From the cell containing the given text, extract its center point as (x, y) coordinate. 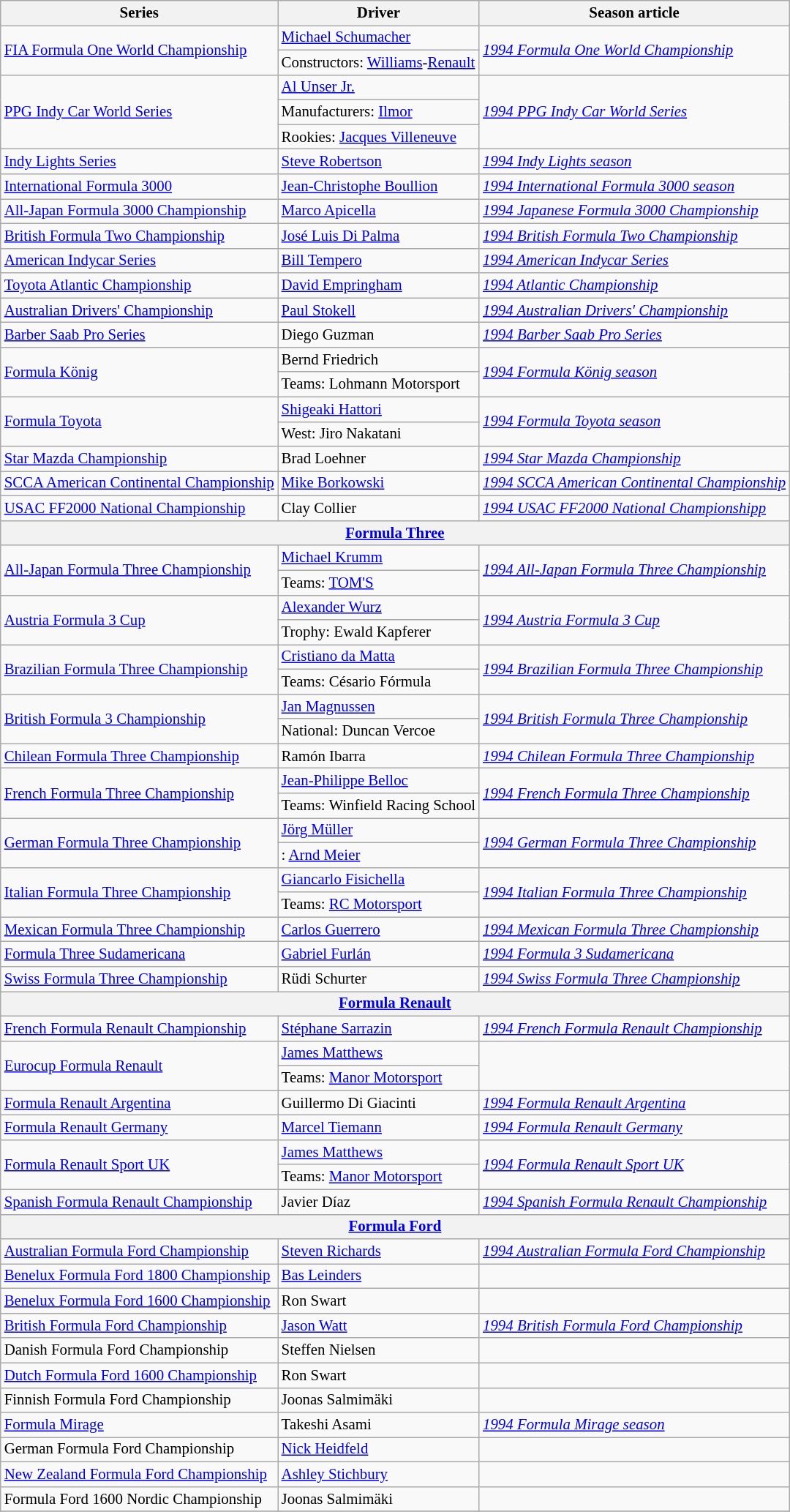
Benelux Formula Ford 1800 Championship (139, 1276)
All-Japan Formula 3000 Championship (139, 211)
1994 Mexican Formula Three Championship (634, 929)
Driver (379, 13)
1994 American Indycar Series (634, 261)
Dutch Formula Ford 1600 Championship (139, 1375)
Guillermo Di Giacinti (379, 1103)
1994 Formula One World Championship (634, 50)
Austria Formula 3 Cup (139, 620)
Giancarlo Fisichella (379, 880)
Gabriel Furlán (379, 954)
Indy Lights Series (139, 162)
Teams: RC Motorsport (379, 905)
New Zealand Formula Ford Championship (139, 1474)
Steve Robertson (379, 162)
All-Japan Formula Three Championship (139, 570)
1994 Star Mazda Championship (634, 459)
1994 Formula Renault Argentina (634, 1103)
1994 Swiss Formula Three Championship (634, 979)
David Empringham (379, 285)
Marco Apicella (379, 211)
Teams: Lohmann Motorsport (379, 384)
Italian Formula Three Championship (139, 892)
Mexican Formula Three Championship (139, 929)
Jörg Müller (379, 831)
German Formula Ford Championship (139, 1450)
Mike Borkowski (379, 484)
Rüdi Schurter (379, 979)
Chilean Formula Three Championship (139, 756)
1994 Japanese Formula 3000 Championship (634, 211)
Constructors: Williams-Renault (379, 62)
Danish Formula Ford Championship (139, 1350)
French Formula Three Championship (139, 793)
1994 Formula 3 Sudamericana (634, 954)
1994 Formula Renault Germany (634, 1128)
British Formula Ford Championship (139, 1325)
1994 Formula Renault Sport UK (634, 1164)
Stéphane Sarrazin (379, 1028)
American Indycar Series (139, 261)
Jean-Philippe Belloc (379, 781)
1994 British Formula Ford Championship (634, 1325)
Teams: TOM'S (379, 583)
1994 Formula Mirage season (634, 1425)
Paul Stokell (379, 310)
Bas Leinders (379, 1276)
Nick Heidfeld (379, 1450)
1994 German Formula Three Championship (634, 843)
USAC FF2000 National Championship (139, 509)
1994 SCCA American Continental Championship (634, 484)
Australian Drivers' Championship (139, 310)
1994 Formula König season (634, 372)
1994 Australian Drivers' Championship (634, 310)
1994 Austria Formula 3 Cup (634, 620)
West: Jiro Nakatani (379, 434)
Formula Ford 1600 Nordic Championship (139, 1499)
Michael Schumacher (379, 37)
1994 Atlantic Championship (634, 285)
Al Unser Jr. (379, 87)
Michael Krumm (379, 558)
Formula Renault Argentina (139, 1103)
Formula Renault Sport UK (139, 1164)
Bernd Friedrich (379, 359)
Benelux Formula Ford 1600 Championship (139, 1301)
Javier Díaz (379, 1202)
Formula König (139, 372)
Formula Ford (395, 1227)
Diego Guzman (379, 335)
Manufacturers: Ilmor (379, 112)
1994 French Formula Three Championship (634, 793)
Swiss Formula Three Championship (139, 979)
Spanish Formula Renault Championship (139, 1202)
: Arnd Meier (379, 855)
International Formula 3000 (139, 187)
Brazilian Formula Three Championship (139, 670)
Eurocup Formula Renault (139, 1066)
Bill Tempero (379, 261)
Season article (634, 13)
1994 Indy Lights season (634, 162)
Star Mazda Championship (139, 459)
Teams: Winfield Racing School (379, 806)
Cristiano da Matta (379, 657)
Ramón Ibarra (379, 756)
Shigeaki Hattori (379, 409)
Teams: Césario Fórmula (379, 681)
Toyota Atlantic Championship (139, 285)
National: Duncan Vercoe (379, 731)
1994 Italian Formula Three Championship (634, 892)
1994 Barber Saab Pro Series (634, 335)
1994 British Formula Three Championship (634, 719)
Formula Renault Germany (139, 1128)
1994 Formula Toyota season (634, 422)
1994 British Formula Two Championship (634, 236)
British Formula 3 Championship (139, 719)
1994 French Formula Renault Championship (634, 1028)
1994 Brazilian Formula Three Championship (634, 670)
Carlos Guerrero (379, 929)
1994 International Formula 3000 season (634, 187)
Series (139, 13)
Jason Watt (379, 1325)
1994 PPG Indy Car World Series (634, 112)
Formula Mirage (139, 1425)
Formula Renault (395, 1003)
1994 All-Japan Formula Three Championship (634, 570)
Trophy: Ewald Kapferer (379, 632)
Brad Loehner (379, 459)
Steffen Nielsen (379, 1350)
1994 Spanish Formula Renault Championship (634, 1202)
1994 USAC FF2000 National Championshipp (634, 509)
1994 Australian Formula Ford Championship (634, 1251)
German Formula Three Championship (139, 843)
FIA Formula One World Championship (139, 50)
José Luis Di Palma (379, 236)
Takeshi Asami (379, 1425)
Marcel Tiemann (379, 1128)
PPG Indy Car World Series (139, 112)
Finnish Formula Ford Championship (139, 1400)
SCCA American Continental Championship (139, 484)
Steven Richards (379, 1251)
Jean-Christophe Boullion (379, 187)
Clay Collier (379, 509)
British Formula Two Championship (139, 236)
Alexander Wurz (379, 607)
Formula Three (395, 533)
Australian Formula Ford Championship (139, 1251)
Barber Saab Pro Series (139, 335)
Ashley Stichbury (379, 1474)
Rookies: Jacques Villeneuve (379, 137)
Formula Three Sudamericana (139, 954)
1994 Chilean Formula Three Championship (634, 756)
French Formula Renault Championship (139, 1028)
Jan Magnussen (379, 706)
Formula Toyota (139, 422)
